For the text-containing cell, return its midpoint in [X, Y] coordinate format. 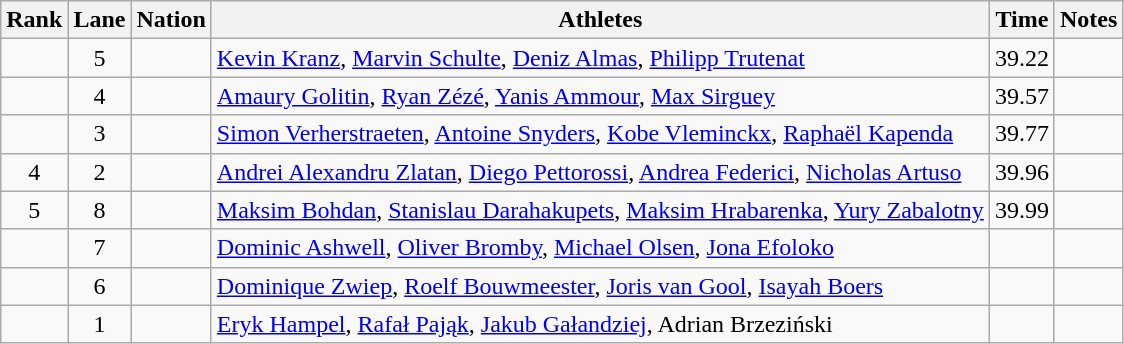
Dominique Zwiep, Roelf Bouwmeester, Joris van Gool, Isayah Boers [600, 286]
Amaury Golitin, Ryan Zézé, Yanis Ammour, Max Sirguey [600, 96]
Rank [34, 20]
Maksim Bohdan, Stanislau Darahakupets, Maksim Hrabarenka, Yury Zabalotny [600, 210]
Simon Verherstraeten, Antoine Snyders, Kobe Vleminckx, Raphaël Kapenda [600, 134]
Dominic Ashwell, Oliver Bromby, Michael Olsen, Jona Efoloko [600, 248]
39.77 [1022, 134]
Nation [171, 20]
Eryk Hampel, Rafał Pająk, Jakub Gałandziej, Adrian Brzeziński [600, 324]
Kevin Kranz, Marvin Schulte, Deniz Almas, Philipp Trutenat [600, 58]
Athletes [600, 20]
Time [1022, 20]
Lane [100, 20]
7 [100, 248]
39.99 [1022, 210]
1 [100, 324]
Notes [1088, 20]
39.96 [1022, 172]
Andrei Alexandru Zlatan, Diego Pettorossi, Andrea Federici, Nicholas Artuso [600, 172]
39.57 [1022, 96]
3 [100, 134]
6 [100, 286]
2 [100, 172]
39.22 [1022, 58]
8 [100, 210]
